Provide the [x, y] coordinate of the cell's center where the given text is located.  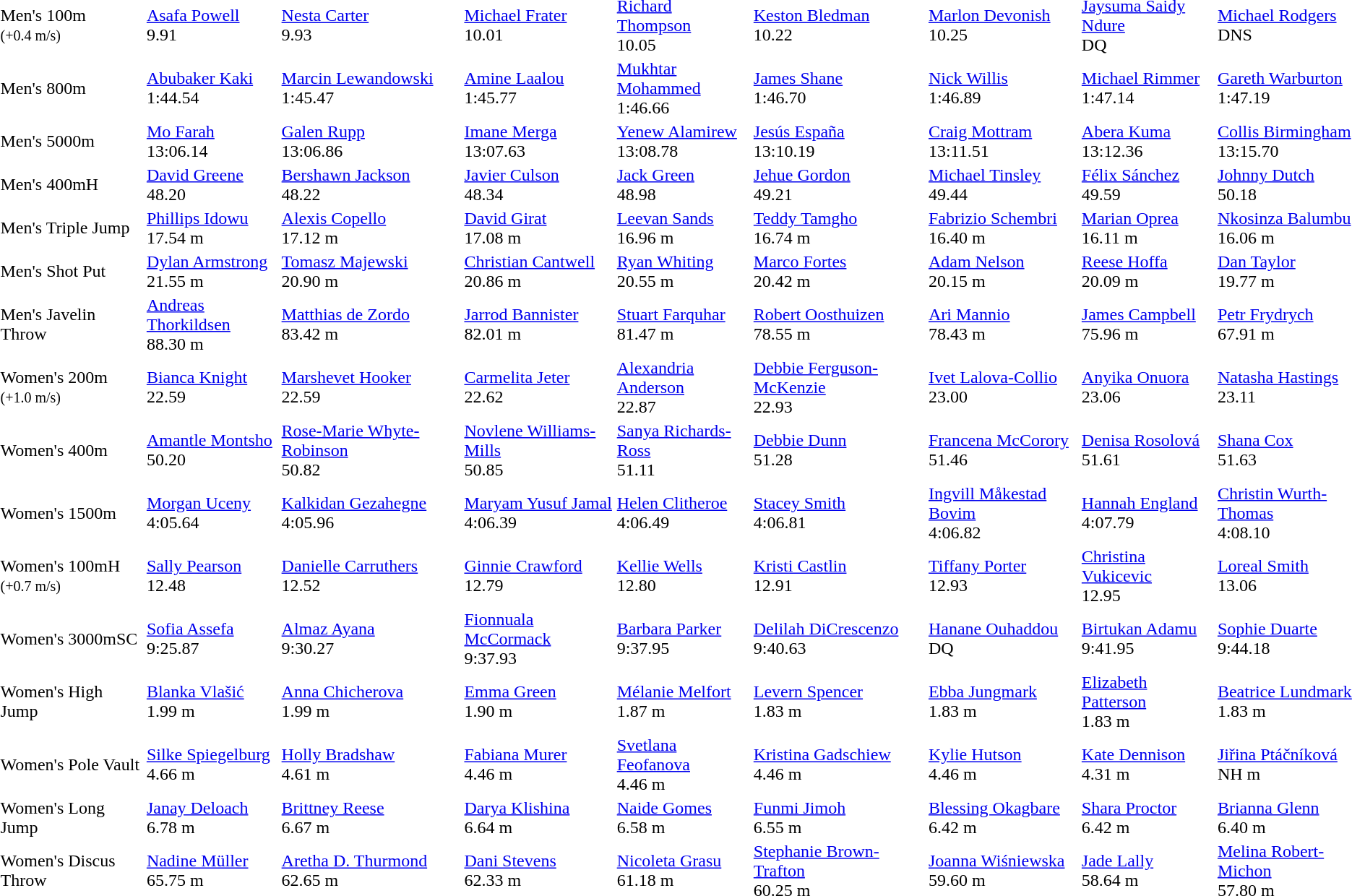
Fionnuala McCormack 9:37.93 [538, 639]
Kellie Wells 12.80 [683, 576]
Fabrizio Schembri 16.40 m [1003, 228]
Jehue Gordon 49.21 [838, 185]
Marcin Lewandowski 1:45.47 [371, 88]
Bershawn Jackson 48.22 [371, 185]
Elizabeth Patterson 1.83 m [1148, 702]
Ebba Jungmark 1.83 m [1003, 702]
Jack Green 48.98 [683, 185]
Ingvill Måkestad Bovim 4:06.82 [1003, 513]
Mo Farah 13:06.14 [212, 142]
Barbara Parker 9:37.95 [683, 639]
Blessing Okagbare 6.42 m [1003, 818]
Hannah England 4:07.79 [1148, 513]
Sanya Richards-Ross 51.11 [683, 450]
Helen Clitheroe 4:06.49 [683, 513]
Maryam Yusuf Jamal 4:06.39 [538, 513]
Amantle Montsho 50.20 [212, 450]
Carmelita Jeter 22.62 [538, 387]
Hanane Ouhaddou DQ [1003, 639]
Andreas Thorkildsen 88.30 m [212, 324]
Félix Sánchez 49.59 [1148, 185]
Dylan Armstrong 21.55 m [212, 272]
Ryan Whiting 20.55 m [683, 272]
Teddy Tamgho 16.74 m [838, 228]
Holly Bradshaw 4.61 m [371, 764]
Abubaker Kaki 1:44.54 [212, 88]
Fabiana Murer 4.46 m [538, 764]
Danielle Carruthers 12.52 [371, 576]
Naide Gomes 6.58 m [683, 818]
Ivet Lalova-Collio 23.00 [1003, 387]
Kylie Hutson 4.46 m [1003, 764]
Nick Willis 1:46.89 [1003, 88]
Imane Merga 13:07.63 [538, 142]
David Girat 17.08 m [538, 228]
Janay Deloach 6.78 m [212, 818]
Debbie Dunn 51.28 [838, 450]
Michael Tinsley 49.44 [1003, 185]
Jarrod Bannister 82.01 m [538, 324]
Alexis Copello 17.12 m [371, 228]
Kalkidan Gezahegne 4:05.96 [371, 513]
Tiffany Porter 12.93 [1003, 576]
Delilah DiCrescenzo 9:40.63 [838, 639]
Robert Oosthuizen 78.55 m [838, 324]
Anyika Onuora 23.06 [1148, 387]
Mukhtar Mohammed 1:46.66 [683, 88]
Javier Culson 48.34 [538, 185]
Adam Nelson 20.15 m [1003, 272]
Christina Vukicevic 12.95 [1148, 576]
Abera Kuma 13:12.36 [1148, 142]
Michael Rimmer 1:47.14 [1148, 88]
Svetlana Feofanova 4.46 m [683, 764]
Kristina Gadschiew 4.46 m [838, 764]
Francena McCorory 51.46 [1003, 450]
Ari Mannio 78.43 m [1003, 324]
Christian Cantwell 20.86 m [538, 272]
Craig Mottram 13:11.51 [1003, 142]
Morgan Uceny 4:05.64 [212, 513]
Marian Oprea 16.11 m [1148, 228]
Marco Fortes 20.42 m [838, 272]
Ginnie Crawford 12.79 [538, 576]
Bianca Knight 22.59 [212, 387]
Rose-Marie Whyte-Robinson 50.82 [371, 450]
Silke Spiegelburg 4.66 m [212, 764]
Sofia Assefa 9:25.87 [212, 639]
David Greene 48.20 [212, 185]
Matthias de Zordo 83.42 m [371, 324]
Stacey Smith 4:06.81 [838, 513]
Anna Chicherova 1.99 m [371, 702]
Sally Pearson 12.48 [212, 576]
Mélanie Melfort 1.87 m [683, 702]
Stuart Farquhar 81.47 m [683, 324]
Debbie Ferguson-McKenzie 22.93 [838, 387]
Emma Green 1.90 m [538, 702]
Almaz Ayana 9:30.27 [371, 639]
Galen Rupp 13:06.86 [371, 142]
Kristi Castlin 12.91 [838, 576]
Shara Proctor 6.42 m [1148, 818]
Amine Laalou 1:45.77 [538, 88]
Yenew Alamirew 13:08.78 [683, 142]
Alexandria Anderson 22.87 [683, 387]
Reese Hoffa 20.09 m [1148, 272]
Birtukan Adamu 9:41.95 [1148, 639]
Darya Klishina 6.64 m [538, 818]
Blanka Vlašić 1.99 m [212, 702]
Novlene Williams-Mills 50.85 [538, 450]
Tomasz Majewski 20.90 m [371, 272]
Phillips Idowu 17.54 m [212, 228]
Funmi Jimoh 6.55 m [838, 818]
James Campbell 75.96 m [1148, 324]
Levern Spencer 1.83 m [838, 702]
Leevan Sands 16.96 m [683, 228]
Denisa Rosolová 51.61 [1148, 450]
Kate Dennison 4.31 m [1148, 764]
Jesús España 13:10.19 [838, 142]
James Shane 1:46.70 [838, 88]
Marshevet Hooker 22.59 [371, 387]
Brittney Reese 6.67 m [371, 818]
